Extract the (X, Y) coordinate from the center of the cell holding the provided text.  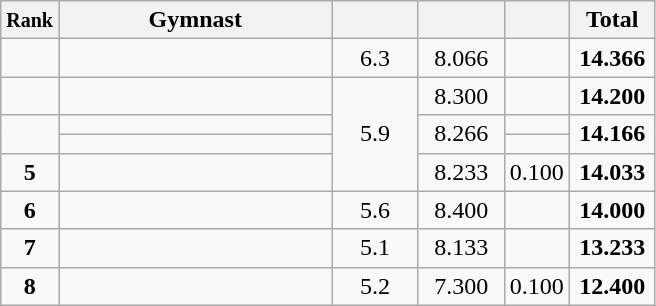
8.066 (461, 58)
14.000 (612, 210)
8.266 (461, 134)
14.033 (612, 172)
6 (30, 210)
8.400 (461, 210)
8.133 (461, 248)
14.166 (612, 134)
12.400 (612, 286)
5 (30, 172)
5.6 (375, 210)
5.1 (375, 248)
Rank (30, 20)
7.300 (461, 286)
14.200 (612, 96)
5.2 (375, 286)
7 (30, 248)
8 (30, 286)
13.233 (612, 248)
5.9 (375, 134)
Gymnast (195, 20)
6.3 (375, 58)
14.366 (612, 58)
8.300 (461, 96)
Total (612, 20)
8.233 (461, 172)
